Pinpoint the cell where the given text exists, returning its (x, y) midpoint coordinate. 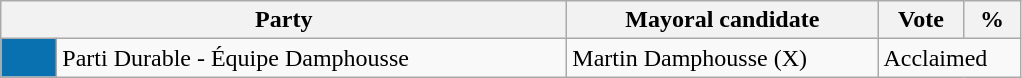
Vote (921, 20)
Martin Damphousse (X) (722, 58)
Mayoral candidate (722, 20)
% (992, 20)
Parti Durable - Équipe Damphousse (312, 58)
Party (284, 20)
Acclaimed (949, 58)
